Scan for the cell matching the given text and deliver its [x, y] coordinate at center. 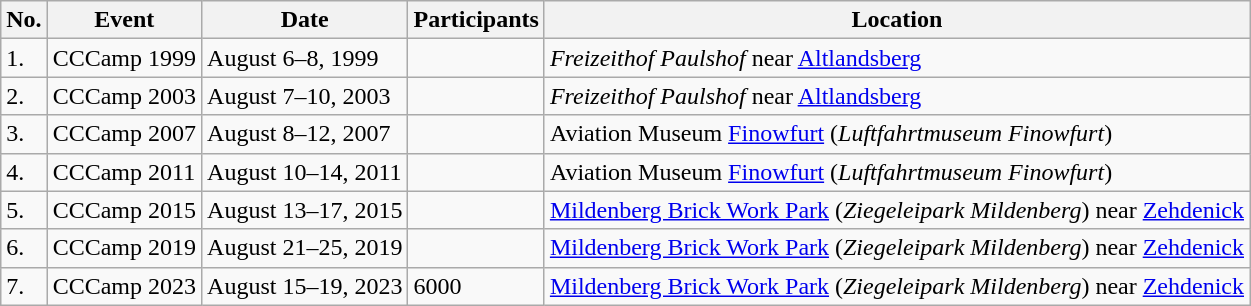
August 15–19, 2023 [305, 286]
August 21–25, 2019 [305, 248]
6000 [476, 286]
Location [896, 20]
CCCamp 1999 [124, 58]
CCCamp 2019 [124, 248]
Participants [476, 20]
Event [124, 20]
August 7–10, 2003 [305, 96]
6. [24, 248]
3. [24, 134]
CCCamp 2011 [124, 172]
4. [24, 172]
August 10–14, 2011 [305, 172]
August 6–8, 1999 [305, 58]
CCCamp 2003 [124, 96]
CCCamp 2023 [124, 286]
August 13–17, 2015 [305, 210]
No. [24, 20]
2. [24, 96]
1. [24, 58]
5. [24, 210]
Date [305, 20]
August 8–12, 2007 [305, 134]
7. [24, 286]
CCCamp 2015 [124, 210]
CCCamp 2007 [124, 134]
